Identify which cell holds the provided text, then report its [X, Y] central coordinate. 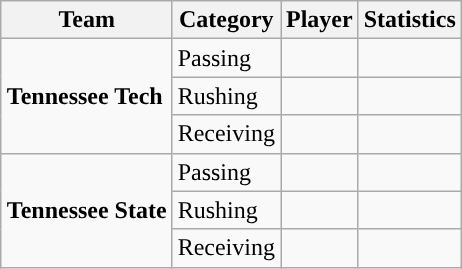
Team [86, 20]
Statistics [410, 20]
Tennessee State [86, 210]
Player [319, 20]
Tennessee Tech [86, 96]
Category [226, 20]
